Detect which cell encompasses the target text, then output its [X, Y] center coordinate. 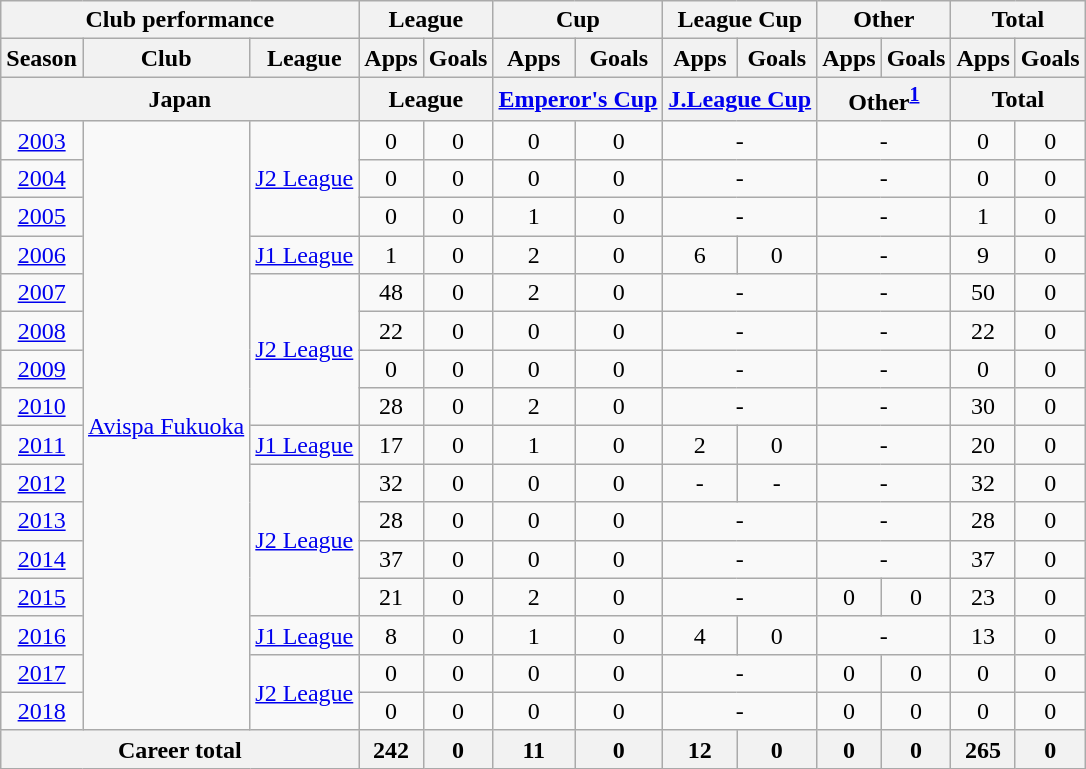
2016 [42, 635]
11 [534, 749]
Club performance [180, 20]
21 [391, 597]
2004 [42, 178]
Cup [578, 20]
2010 [42, 407]
Club [166, 58]
17 [391, 445]
J.League Cup [740, 100]
20 [983, 445]
2006 [42, 255]
13 [983, 635]
Career total [180, 749]
Other [884, 20]
12 [700, 749]
2013 [42, 521]
2017 [42, 673]
265 [983, 749]
2007 [42, 293]
4 [700, 635]
Emperor's Cup [578, 100]
2012 [42, 483]
League Cup [740, 20]
6 [700, 255]
2009 [42, 369]
30 [983, 407]
Other1 [884, 100]
9 [983, 255]
48 [391, 293]
8 [391, 635]
2018 [42, 711]
242 [391, 749]
2003 [42, 140]
2014 [42, 559]
2008 [42, 331]
Avispa Fukuoka [166, 426]
50 [983, 293]
2005 [42, 217]
Japan [180, 100]
2011 [42, 445]
2015 [42, 597]
23 [983, 597]
Season [42, 58]
